Detect which cell encompasses the target text, then output its [X, Y] center coordinate. 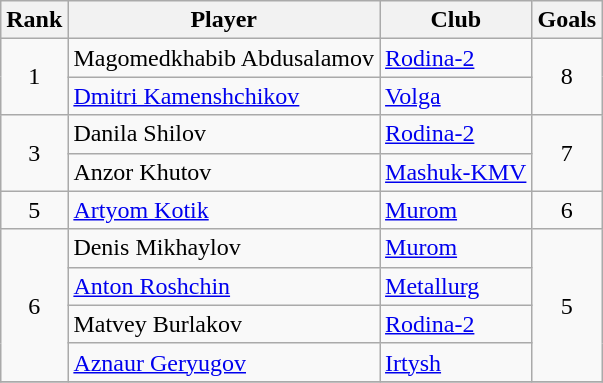
Aznaur Geryugov [224, 362]
7 [567, 153]
Rank [34, 20]
Magomedkhabib Abdusalamov [224, 58]
Denis Mikhaylov [224, 248]
Club [456, 20]
8 [567, 77]
1 [34, 77]
Metallurg [456, 286]
Anton Roshchin [224, 286]
Player [224, 20]
Anzor Khutov [224, 172]
Dmitri Kamenshchikov [224, 96]
Mashuk-KMV [456, 172]
Danila Shilov [224, 134]
Goals [567, 20]
3 [34, 153]
Volga [456, 96]
Irtysh [456, 362]
Artyom Kotik [224, 210]
Matvey Burlakov [224, 324]
